Extract the [x, y] coordinate from the center of the cell holding the provided text.  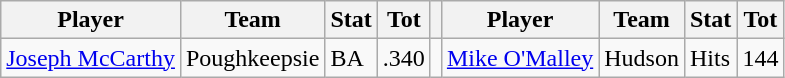
Joseph McCarthy [91, 58]
Poughkeepsie [252, 58]
Hits [710, 58]
BA [351, 58]
Hudson [642, 58]
Mike O'Malley [520, 58]
144 [760, 58]
.340 [404, 58]
